Identify which cell holds the provided text, then report its [x, y] central coordinate. 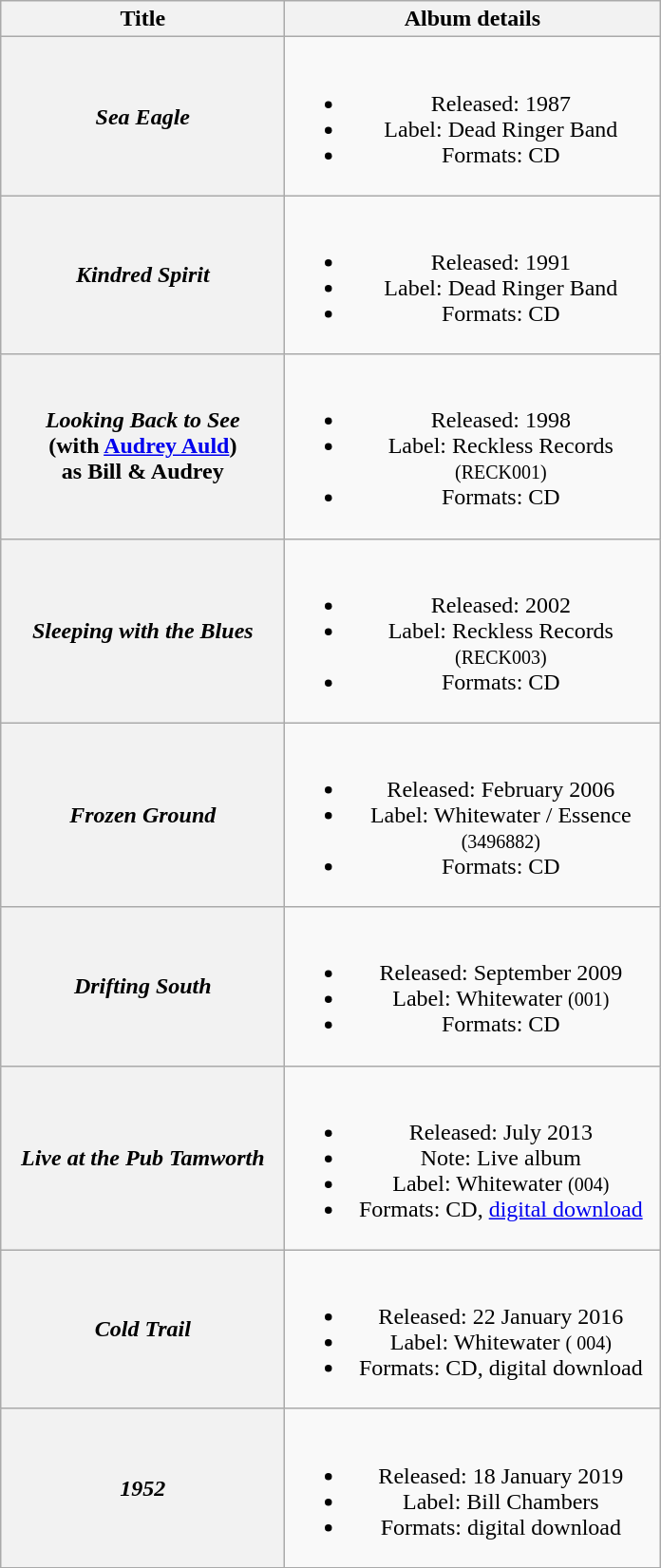
Sea Eagle [142, 116]
Live at the Pub Tamworth [142, 1158]
Released: 2002Label: Reckless Records (RECK003)Formats: CD [473, 631]
Sleeping with the Blues [142, 631]
Kindred Spirit [142, 275]
1952 [142, 1487]
Title [142, 19]
Frozen Ground [142, 815]
Cold Trail [142, 1330]
Drifting South [142, 986]
Released: February 2006Label: Whitewater / Essence (3496882)Formats: CD [473, 815]
Released: 1991Label: Dead Ringer BandFormats: CD [473, 275]
Released: 1987Label: Dead Ringer BandFormats: CD [473, 116]
Released: 22 January 2016Label: Whitewater ( 004)Formats: CD, digital download [473, 1330]
Released: 18 January 2019Label: Bill ChambersFormats: digital download [473, 1487]
Looking Back to See (with Audrey Auld) as Bill & Audrey [142, 446]
Album details [473, 19]
Released: July 2013Note: Live albumLabel: Whitewater (004)Formats: CD, digital download [473, 1158]
Released: September 2009Label: Whitewater (001)Formats: CD [473, 986]
Released: 1998Label: Reckless Records (RECK001)Formats: CD [473, 446]
